Return the (X, Y) coordinate for the center point of the cell that contains the specified text.  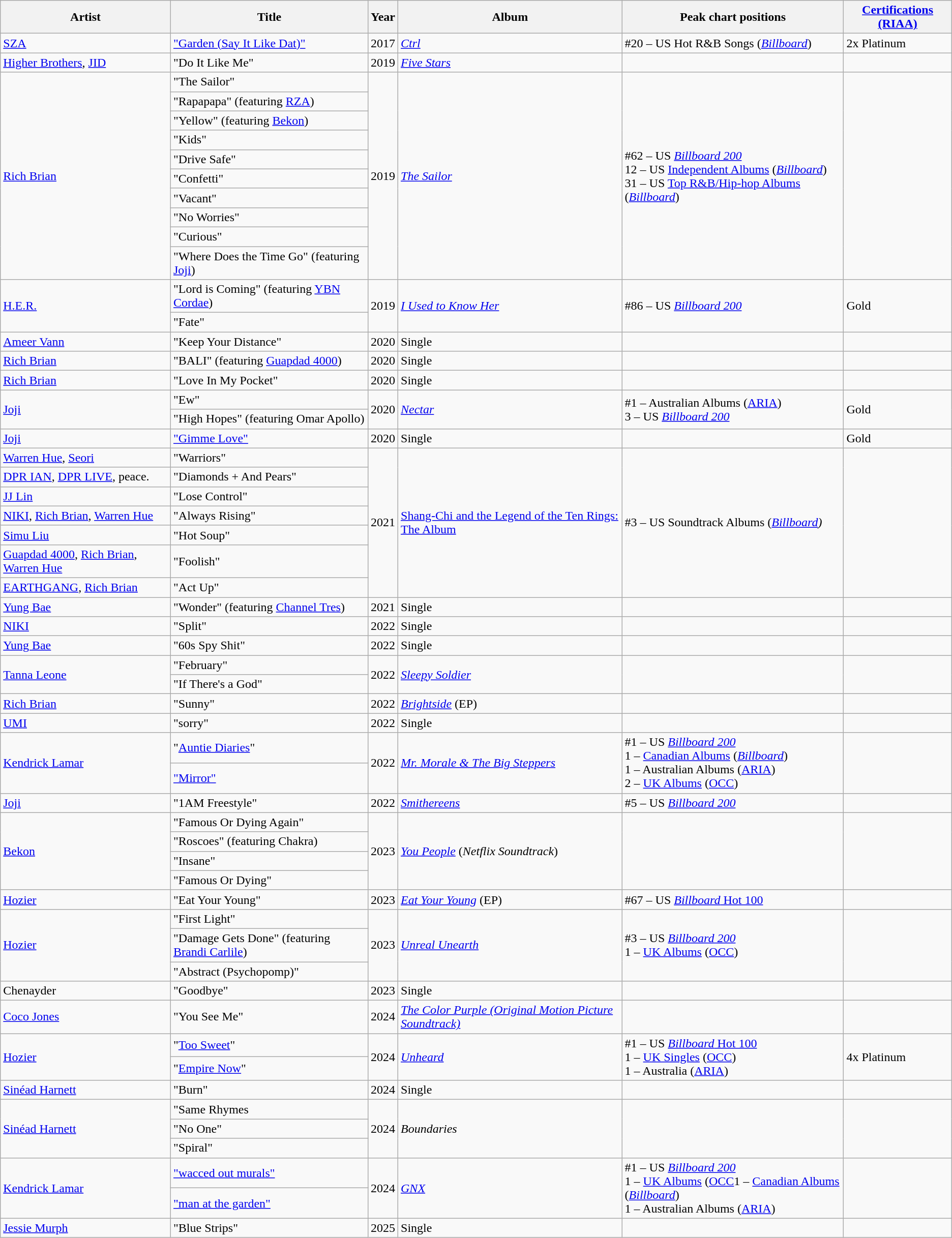
UMI (85, 723)
#1 – Australian Albums (ARIA)3 – US Billboard 200 (733, 409)
#86 – US Billboard 200 (733, 306)
Shang-Chi and the Legend of the Ten Rings: The Album (511, 523)
Eat Your Young (EP) (511, 899)
"Famous Or Dying" (269, 880)
"High Hopes" (featuring Omar Apollo) (269, 419)
2017 (382, 43)
"60s Spy Shit" (269, 646)
"Fate" (269, 322)
Coco Jones (85, 1017)
Artist (85, 17)
Brightside (EP) (511, 704)
"Burn" (269, 1090)
Boundaries (511, 1129)
"Yellow" (featuring Bekon) (269, 120)
Smithereens (511, 803)
"Abstract (Psychopomp)" (269, 972)
Unheard (511, 1057)
"Blue Strips" (269, 1228)
Simu Liu (85, 535)
"Love In My Pocket" (269, 380)
"sorry" (269, 723)
Guapdad 4000, Rich Brian, Warren Hue (85, 561)
"Hot Soup" (269, 535)
"Do It Like Me" (269, 63)
"Eat Your Young" (269, 899)
"wacced out murals" (269, 1173)
"1AM Freestyle" (269, 803)
"Ew" (269, 400)
"Damage Gets Done" (featuring Brandi Carlile) (269, 945)
"February" (269, 665)
Higher Brothers, JID (85, 63)
EARTHGANG, Rich Brian (85, 587)
"Too Sweet" (269, 1045)
"Lose Control" (269, 496)
DPR IAN, DPR LIVE, peace. (85, 477)
Title (269, 17)
#3 – US Soundtrack Albums (Billboard) (733, 523)
JJ Lin (85, 496)
"Kids" (269, 140)
"First Light" (269, 919)
#1 – US Billboard 2001 – Canadian Albums (Billboard)1 – Australian Albums (ARIA)2 – UK Albums (OCC) (733, 763)
"Sunny" (269, 704)
Ctrl (511, 43)
#20 – US Hot R&B Songs (Billboard) (733, 43)
"Always Rising" (269, 516)
Nectar (511, 409)
Album (511, 17)
"Drive Safe" (269, 159)
The Color Purple (Original Motion Picture Soundtrack) (511, 1017)
Five Stars (511, 63)
"Insane" (269, 861)
Tanna Leone (85, 675)
"Split" (269, 626)
"No One" (269, 1129)
NIKI, Rich Brian, Warren Hue (85, 516)
"Wonder" (featuring Channel Tres) (269, 607)
2025 (382, 1228)
Chenayder (85, 991)
"If There's a God" (269, 684)
"Lord is Coming" (featuring YBN Cordae) (269, 296)
"Confetti" (269, 178)
H.E.R. (85, 306)
"Auntie Diaries" (269, 748)
Certifications (RIAA) (898, 17)
Year (382, 17)
"Goodbye" (269, 991)
"The Sailor" (269, 82)
Mr. Morale & The Big Steppers (511, 763)
2x Platinum (898, 43)
#67 – US Billboard Hot 100 (733, 899)
"Spiral" (269, 1148)
SZA (85, 43)
NIKI (85, 626)
"Famous Or Dying Again" (269, 822)
"Rapapapa" (featuring RZA) (269, 101)
Unreal Unearth (511, 945)
Peak chart positions (733, 17)
Ameer Vann (85, 342)
"Gimme Love" (269, 438)
"Empire Now" (269, 1069)
"You See Me" (269, 1017)
"Garden (Say It Like Dat)" (269, 43)
The Sailor (511, 176)
#5 – US Billboard 200 (733, 803)
"Diamonds + And Pears" (269, 477)
#62 – US Billboard 20012 – US Independent Albums (Billboard)31 – US Top R&B/Hip-hop Albums (Billboard) (733, 176)
"Warriors" (269, 458)
You People (Netflix Soundtrack) (511, 851)
Jessie Murph (85, 1228)
Sleepy Soldier (511, 675)
"Same Rhymes (269, 1109)
#1 – US Billboard 2001 – UK Albums (OCC1 – Canadian Albums (Billboard)1 – Australian Albums (ARIA) (733, 1188)
I Used to Know Her (511, 306)
Bekon (85, 851)
"Where Does the Time Go" (featuring Joji) (269, 262)
"man at the garden" (269, 1203)
"BALI" (featuring Guapdad 4000) (269, 361)
"Vacant" (269, 198)
#1 – US Billboard Hot 1001 – UK Singles (OCC)1 – Australia (ARIA) (733, 1057)
Warren Hue, Seori (85, 458)
"Roscoes" (featuring Chakra) (269, 841)
"Foolish" (269, 561)
GNX (511, 1188)
"Mirror" (269, 778)
"Curious" (269, 236)
"Act Up" (269, 587)
"Keep Your Distance" (269, 342)
4x Platinum (898, 1057)
"No Worries" (269, 217)
#3 – US Billboard 2001 – UK Albums (OCC) (733, 945)
